Return (x, y) of the center of cell containing provided text 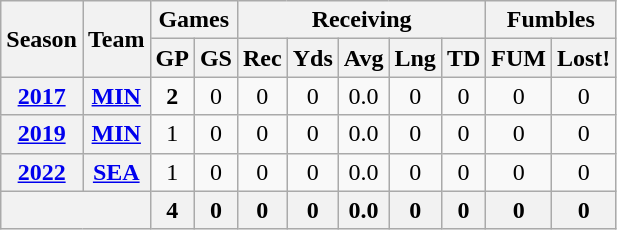
2017 (42, 96)
Fumbles (551, 20)
GP (172, 58)
Receiving (361, 20)
Avg (364, 58)
SEA (116, 172)
2 (172, 96)
Games (194, 20)
2019 (42, 134)
GS (216, 58)
TD (463, 58)
Rec (262, 58)
4 (172, 210)
Season (42, 39)
Lost! (583, 58)
2022 (42, 172)
Team (116, 39)
FUM (519, 58)
Yds (312, 58)
Lng (415, 58)
